Detect which cell encompasses the target text, then output its (X, Y) center coordinate. 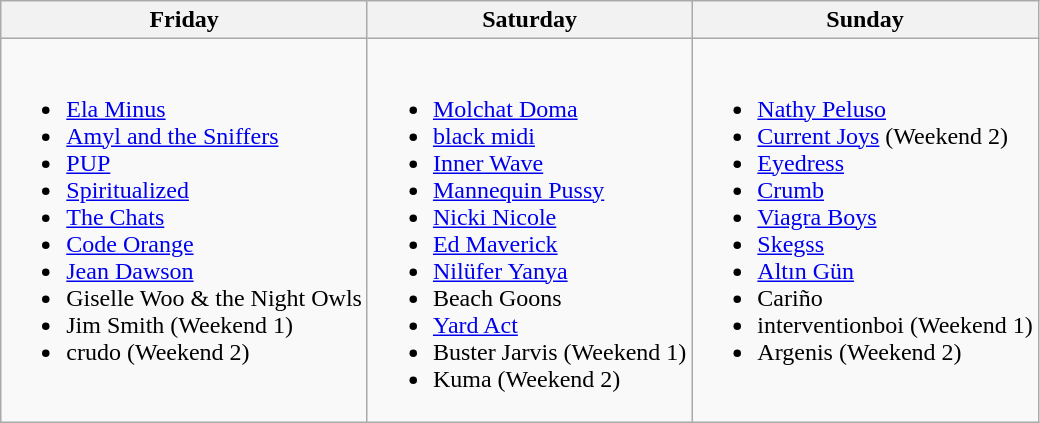
Saturday (529, 20)
Nathy PelusoCurrent Joys (Weekend 2)EyedressCrumbViagra BoysSkegssAltın GünCariñointerventionboi (Weekend 1)Argenis (Weekend 2) (865, 230)
Molchat Domablack midiInner WaveMannequin PussyNicki NicoleEd MaverickNilüfer YanyaBeach GoonsYard ActBuster Jarvis (Weekend 1)Kuma (Weekend 2) (529, 230)
Sunday (865, 20)
Friday (184, 20)
Ela MinusAmyl and the SniffersPUPSpiritualizedThe ChatsCode OrangeJean DawsonGiselle Woo & the Night OwlsJim Smith (Weekend 1)crudo (Weekend 2) (184, 230)
